Return the (x, y) coordinate for the center point of the cell that contains the specified text.  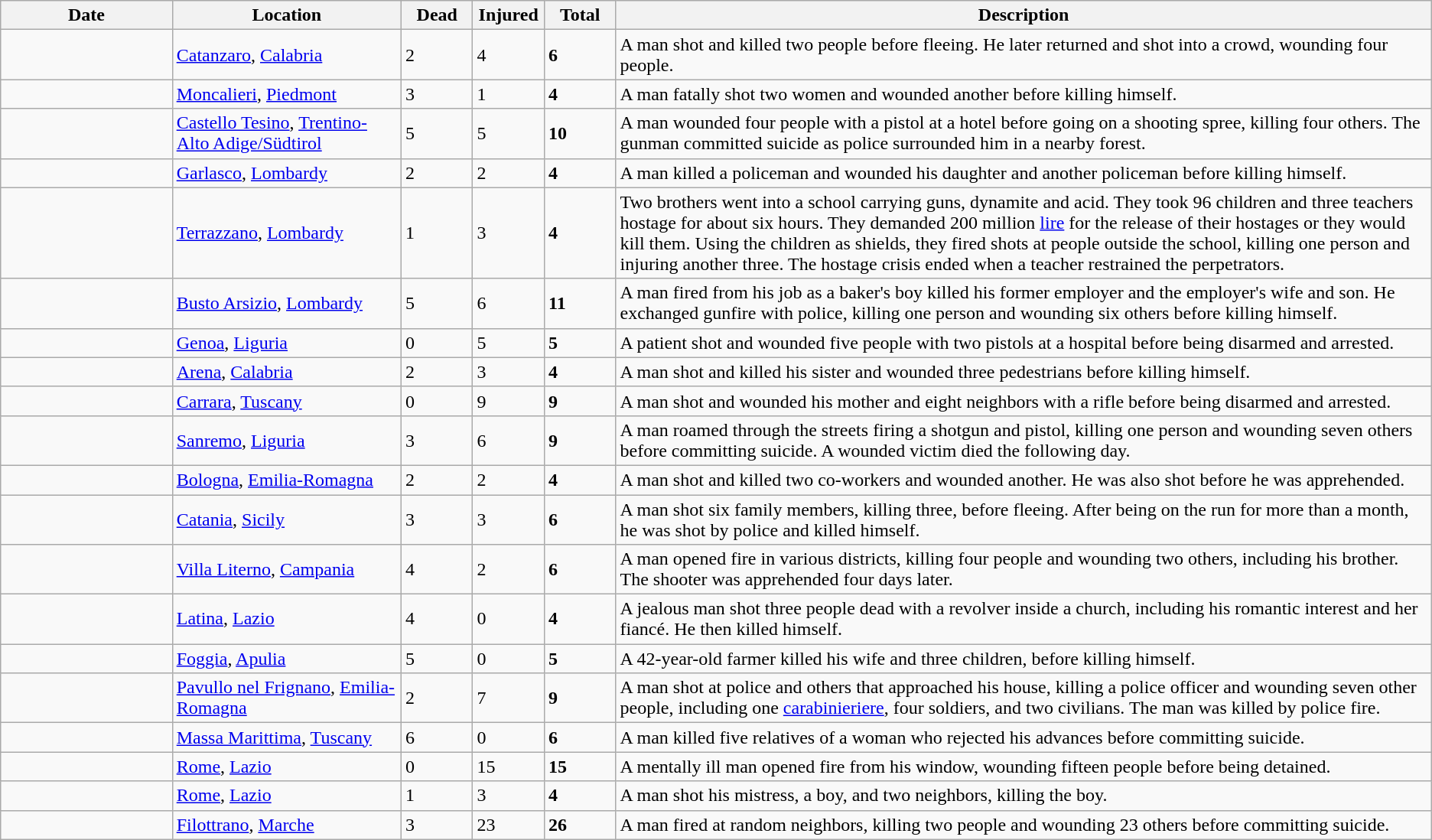
Arena, Calabria (286, 372)
Moncalieri, Piedmont (286, 94)
7 (509, 698)
Foggia, Apulia (286, 659)
Total (580, 15)
Garlasco, Lombardy (286, 173)
A man shot and killed two people before fleeing. He later returned and shot into a crowd, wounding four people. (1024, 55)
A mentally ill man opened fire from his window, wounding fifteen people before being detained. (1024, 767)
Terrazzano, Lombardy (286, 233)
11 (580, 303)
Busto Arsizio, Lombardy (286, 303)
Injured (509, 15)
A man shot and wounded his mother and eight neighbors with a rifle before being disarmed and arrested. (1024, 401)
Latina, Lazio (286, 620)
Pavullo nel Frignano, Emilia-Romagna (286, 698)
10 (580, 133)
A patient shot and wounded five people with two pistols at a hospital before being disarmed and arrested. (1024, 343)
Genoa, Liguria (286, 343)
A man shot six family members, killing three, before fleeing. After being on the run for more than a month, he was shot by police and killed himself. (1024, 519)
Catania, Sicily (286, 519)
A 42-year-old farmer killed his wife and three children, before killing himself. (1024, 659)
Catanzaro, Calabria (286, 55)
23 (509, 825)
Dead (437, 15)
Description (1024, 15)
Massa Marittima, Tuscany (286, 737)
A man fired at random neighbors, killing two people and wounding 23 others before committing suicide. (1024, 825)
26 (580, 825)
Carrara, Tuscany (286, 401)
A man fatally shot two women and wounded another before killing himself. (1024, 94)
A man killed a policeman and wounded his daughter and another policeman before killing himself. (1024, 173)
A man shot his mistress, a boy, and two neighbors, killing the boy. (1024, 796)
A man shot and killed two co-workers and wounded another. He was also shot before he was apprehended. (1024, 480)
Filottrano, Marche (286, 825)
A jealous man shot three people dead with a revolver inside a church, including his romantic interest and her fiancé. He then killed himself. (1024, 620)
Castello Tesino, Trentino-Alto Adige/Südtirol (286, 133)
Date (86, 15)
Sanremo, Liguria (286, 441)
Bologna, Emilia-Romagna (286, 480)
A man killed five relatives of a woman who rejected his advances before committing suicide. (1024, 737)
Location (286, 15)
Villa Literno, Campania (286, 569)
A man shot and killed his sister and wounded three pedestrians before killing himself. (1024, 372)
